Locate the cell with the specified text and output its (x, y) center coordinate. 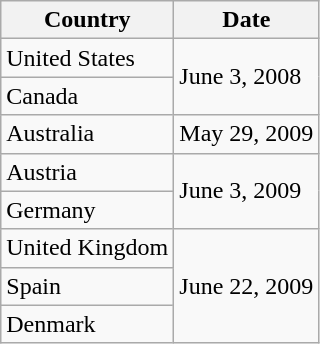
June 22, 2009 (246, 286)
June 3, 2008 (246, 77)
Germany (88, 210)
United Kingdom (88, 248)
Austria (88, 172)
Spain (88, 286)
Australia (88, 134)
Date (246, 20)
Canada (88, 96)
June 3, 2009 (246, 191)
United States (88, 58)
Denmark (88, 324)
Country (88, 20)
May 29, 2009 (246, 134)
